Capture the cell that displays the provided text and extract its (x, y) central coordinate. 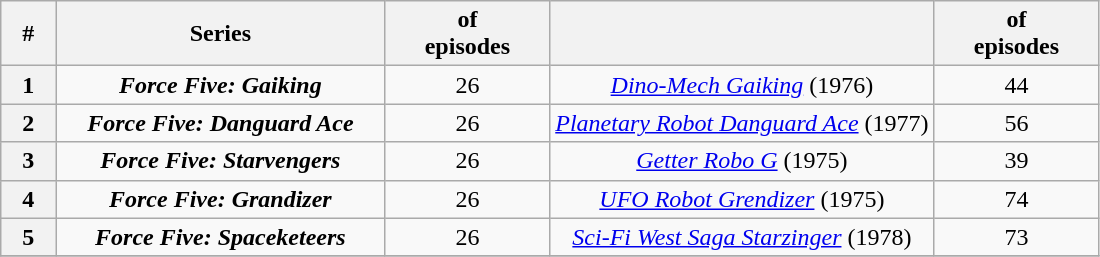
UFO Robot Grendizer (1975) (742, 199)
3 (28, 161)
4 (28, 199)
Getter Robo G (1975) (742, 161)
44 (1016, 85)
1 (28, 85)
73 (1016, 237)
Planetary Robot Danguard Ace (1977) (742, 123)
Series (220, 34)
56 (1016, 123)
# (28, 34)
2 (28, 123)
Force Five: Spaceketeers (220, 237)
39 (1016, 161)
Force Five: Starvengers (220, 161)
5 (28, 237)
Force Five: Gaiking (220, 85)
74 (1016, 199)
Force Five: Grandizer (220, 199)
Force Five: Danguard Ace (220, 123)
Sci-Fi West Saga Starzinger (1978) (742, 237)
Dino-Mech Gaiking (1976) (742, 85)
